Detect which cell encompasses the target text, then output its (x, y) center coordinate. 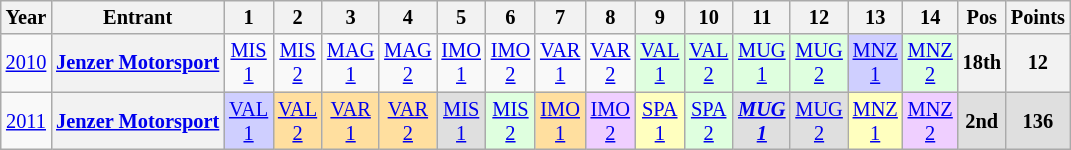
18th (982, 63)
3 (350, 17)
SPA1 (660, 121)
Year (26, 17)
2010 (26, 63)
2nd (982, 121)
Entrant (138, 17)
1 (248, 17)
2 (298, 17)
9 (660, 17)
8 (610, 17)
10 (708, 17)
5 (460, 17)
SPA2 (708, 121)
7 (560, 17)
Points (1038, 17)
2011 (26, 121)
MAG1 (350, 63)
Pos (982, 17)
14 (930, 17)
MAG2 (408, 63)
136 (1038, 121)
6 (510, 17)
11 (762, 17)
13 (876, 17)
4 (408, 17)
